Identify which cell holds the provided text, then report its [x, y] central coordinate. 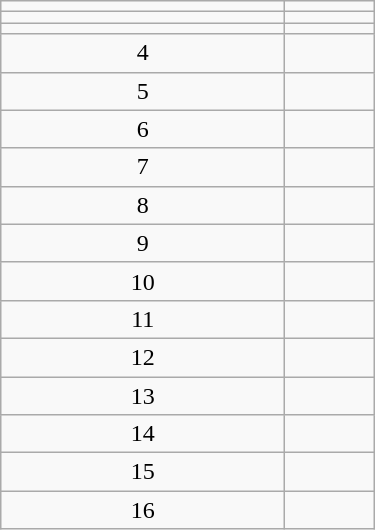
4 [143, 53]
14 [143, 434]
13 [143, 395]
11 [143, 319]
16 [143, 510]
6 [143, 129]
7 [143, 167]
8 [143, 205]
15 [143, 472]
10 [143, 281]
12 [143, 357]
5 [143, 91]
9 [143, 243]
